Search for the cell housing the specified text and yield its [x, y] center coordinate. 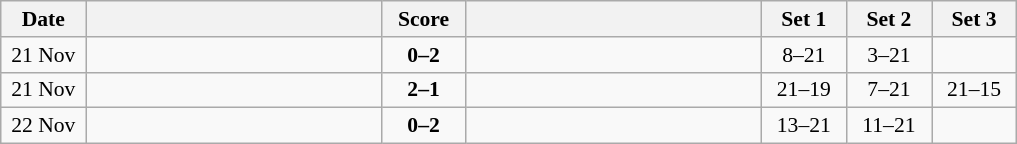
Score [424, 19]
21–19 [804, 90]
11–21 [888, 126]
21–15 [974, 90]
3–21 [888, 55]
22 Nov [44, 126]
Date [44, 19]
7–21 [888, 90]
Set 3 [974, 19]
13–21 [804, 126]
8–21 [804, 55]
Set 1 [804, 19]
Set 2 [888, 19]
2–1 [424, 90]
